Detect which cell encompasses the target text, then output its (X, Y) center coordinate. 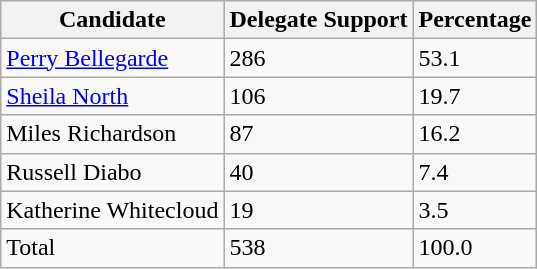
19 (318, 210)
19.7 (475, 96)
100.0 (475, 248)
3.5 (475, 210)
Russell Diabo (112, 172)
Delegate Support (318, 20)
106 (318, 96)
87 (318, 134)
Miles Richardson (112, 134)
53.1 (475, 58)
40 (318, 172)
286 (318, 58)
Perry Bellegarde (112, 58)
Percentage (475, 20)
Total (112, 248)
16.2 (475, 134)
7.4 (475, 172)
538 (318, 248)
Candidate (112, 20)
Katherine Whitecloud (112, 210)
Sheila North (112, 96)
